Scan for the cell matching the given text and deliver its (X, Y) coordinate at center. 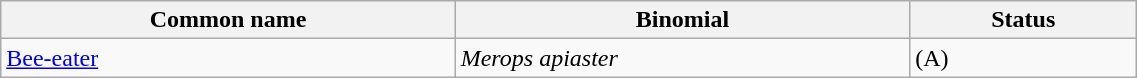
Binomial (682, 20)
(A) (1024, 58)
Status (1024, 20)
Bee-eater (228, 58)
Merops apiaster (682, 58)
Common name (228, 20)
